Identify which cell holds the provided text, then report its [x, y] central coordinate. 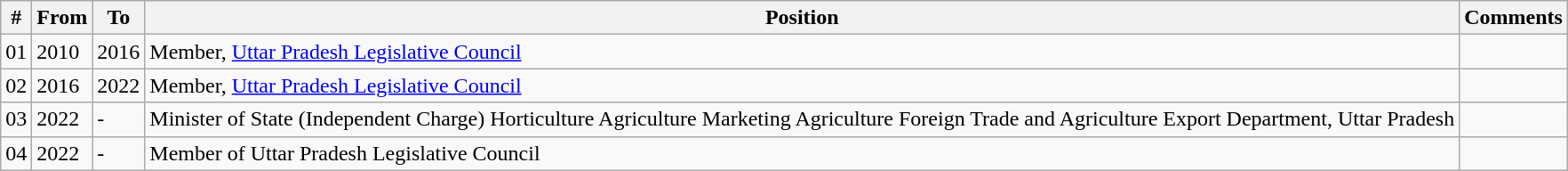
Minister of State (Independent Charge) Horticulture Agriculture Marketing Agriculture Foreign Trade and Agriculture Export Department, Uttar Pradesh [802, 119]
Comments [1514, 18]
2010 [62, 52]
Member of Uttar Pradesh Legislative Council [802, 153]
Position [802, 18]
To [119, 18]
From [62, 18]
01 [16, 52]
03 [16, 119]
# [16, 18]
02 [16, 85]
04 [16, 153]
